Return [X, Y] of the center of cell containing provided text 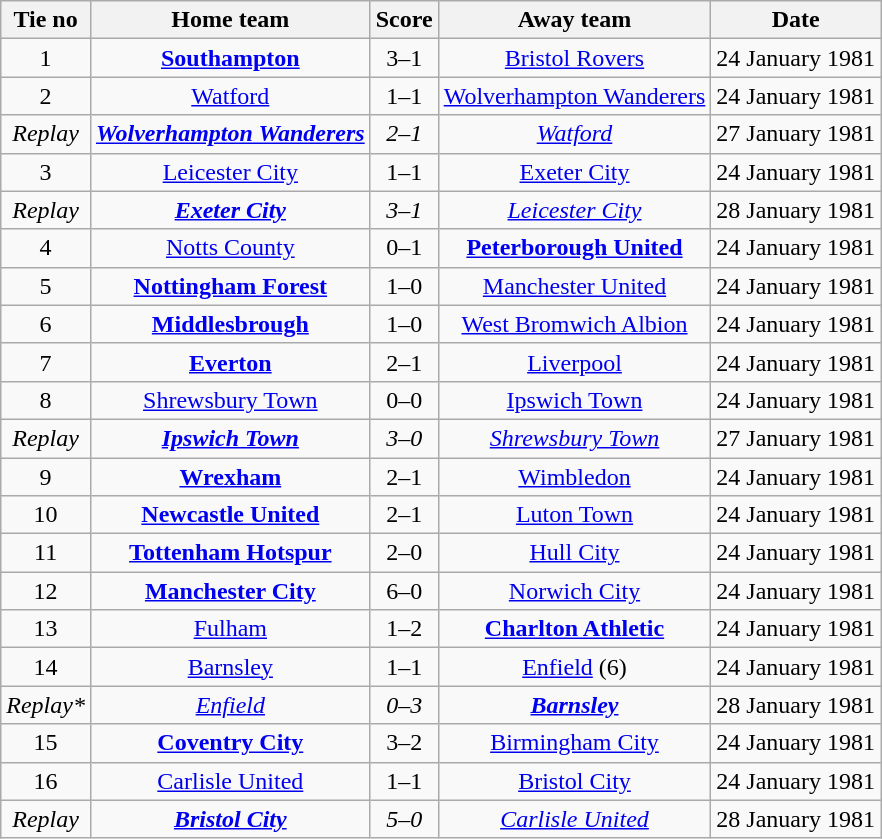
Enfield (6) [574, 667]
Tie no [46, 20]
2–0 [404, 553]
Replay* [46, 705]
Manchester United [574, 286]
Notts County [230, 248]
Tottenham Hotspur [230, 553]
4 [46, 248]
1–2 [404, 629]
0–3 [404, 705]
3 [46, 172]
2 [46, 96]
5–0 [404, 819]
Nottingham Forest [230, 286]
3–0 [404, 438]
Everton [230, 362]
Bristol Rovers [574, 58]
Middlesbrough [230, 324]
Enfield [230, 705]
Liverpool [574, 362]
15 [46, 743]
10 [46, 515]
8 [46, 400]
Birmingham City [574, 743]
Date [796, 20]
9 [46, 477]
Southampton [230, 58]
7 [46, 362]
Fulham [230, 629]
Home team [230, 20]
6 [46, 324]
5 [46, 286]
12 [46, 591]
Hull City [574, 553]
14 [46, 667]
Wrexham [230, 477]
11 [46, 553]
16 [46, 781]
Score [404, 20]
Wimbledon [574, 477]
Luton Town [574, 515]
0–1 [404, 248]
Away team [574, 20]
Manchester City [230, 591]
Charlton Athletic [574, 629]
Newcastle United [230, 515]
13 [46, 629]
Norwich City [574, 591]
6–0 [404, 591]
Coventry City [230, 743]
0–0 [404, 400]
3–2 [404, 743]
West Bromwich Albion [574, 324]
Peterborough United [574, 248]
1 [46, 58]
